Scan for the cell matching the given text and deliver its [x, y] coordinate at center. 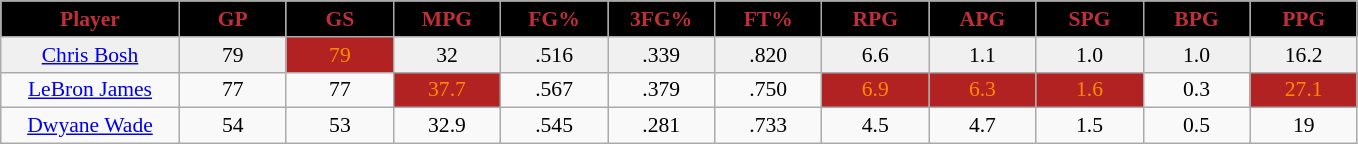
FT% [768, 19]
SPG [1090, 19]
.733 [768, 126]
32 [446, 55]
APG [982, 19]
LeBron James [90, 90]
.339 [662, 55]
BPG [1196, 19]
54 [232, 126]
37.7 [446, 90]
GS [340, 19]
.379 [662, 90]
GP [232, 19]
Dwyane Wade [90, 126]
.750 [768, 90]
27.1 [1304, 90]
RPG [876, 19]
1.1 [982, 55]
32.9 [446, 126]
0.3 [1196, 90]
6.3 [982, 90]
6.9 [876, 90]
4.7 [982, 126]
4.5 [876, 126]
Player [90, 19]
.545 [554, 126]
3FG% [662, 19]
0.5 [1196, 126]
16.2 [1304, 55]
1.6 [1090, 90]
PPG [1304, 19]
19 [1304, 126]
MPG [446, 19]
1.5 [1090, 126]
6.6 [876, 55]
.567 [554, 90]
Chris Bosh [90, 55]
FG% [554, 19]
53 [340, 126]
.820 [768, 55]
.516 [554, 55]
.281 [662, 126]
